Locate the cell with the specified text and output its (X, Y) center coordinate. 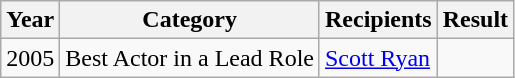
Scott Ryan (378, 58)
Recipients (378, 20)
Category (190, 20)
Best Actor in a Lead Role (190, 58)
Result (475, 20)
2005 (30, 58)
Year (30, 20)
